For the text-containing cell, return its midpoint in [X, Y] coordinate format. 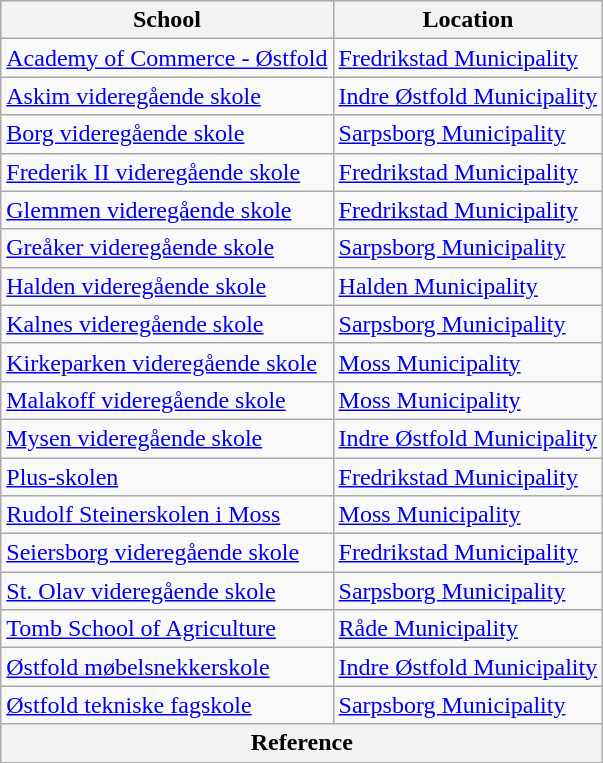
Råde Municipality [468, 629]
Askim videregående skole [167, 96]
Plus-skolen [167, 477]
Seiersborg videregående skole [167, 553]
Østfold tekniske fagskole [167, 705]
St. Olav videregående skole [167, 591]
Mysen videregående skole [167, 438]
Halden videregående skole [167, 286]
Glemmen videregående skole [167, 210]
Tomb School of Agriculture [167, 629]
Kalnes videregående skole [167, 324]
Reference [302, 743]
Frederik II videregående skole [167, 172]
Academy of Commerce - Østfold [167, 58]
Østfold møbelsnekkerskole [167, 667]
School [167, 20]
Malakoff videregående skole [167, 400]
Rudolf Steinerskolen i Moss [167, 515]
Kirkeparken videregående skole [167, 362]
Borg videregående skole [167, 134]
Halden Municipality [468, 286]
Location [468, 20]
Greåker videregående skole [167, 248]
